Search for the cell housing the specified text and yield its [X, Y] center coordinate. 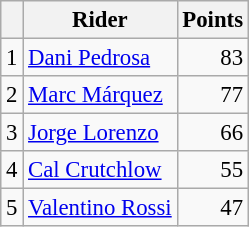
55 [212, 170]
1 [12, 58]
Cal Crutchlow [100, 170]
47 [212, 208]
5 [12, 208]
83 [212, 58]
Marc Márquez [100, 95]
Valentino Rossi [100, 208]
Points [212, 20]
Jorge Lorenzo [100, 133]
4 [12, 170]
Rider [100, 20]
2 [12, 95]
Dani Pedrosa [100, 58]
77 [212, 95]
66 [212, 133]
3 [12, 133]
